Extract the (x, y) coordinate from the center of the cell holding the provided text.  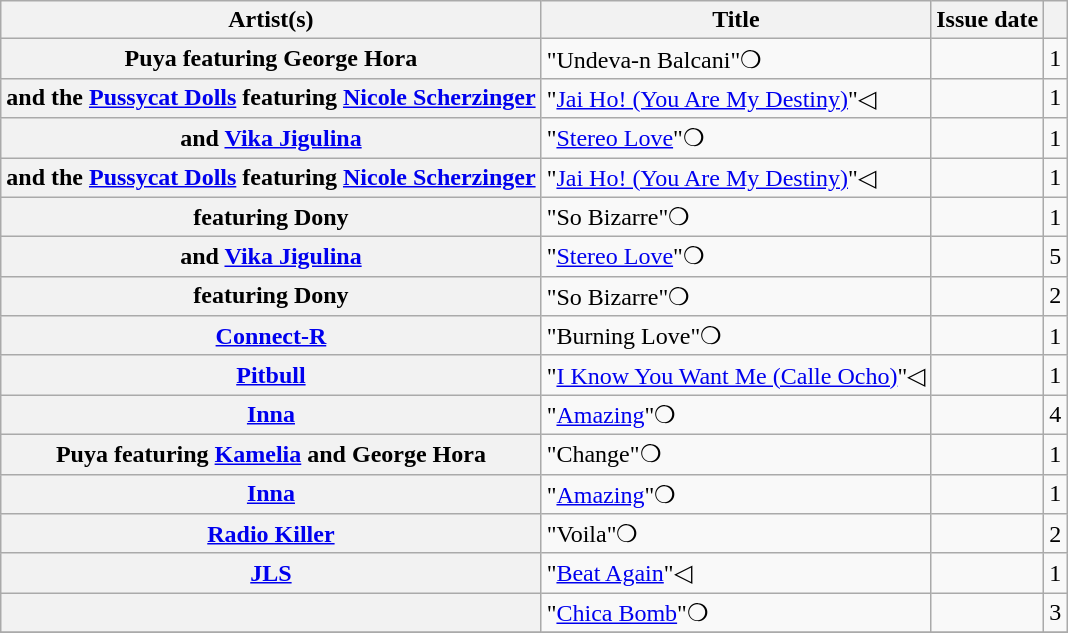
"Chica Bomb"❍ (736, 613)
Puya featuring Kamelia and George Hora (271, 454)
JLS (271, 573)
"Undeva-n Balcani"❍ (736, 59)
4 (1056, 415)
3 (1056, 613)
Title (736, 20)
"Change"❍ (736, 454)
5 (1056, 257)
Issue date (988, 20)
Pitbull (271, 375)
"Burning Love"❍ (736, 336)
Puya featuring George Hora (271, 59)
"Voila"❍ (736, 534)
Connect-R (271, 336)
"Beat Again"◁ (736, 573)
Radio Killer (271, 534)
"I Know You Want Me (Calle Ocho)"◁ (736, 375)
Artist(s) (271, 20)
